Search for the cell housing the specified text and yield its (x, y) center coordinate. 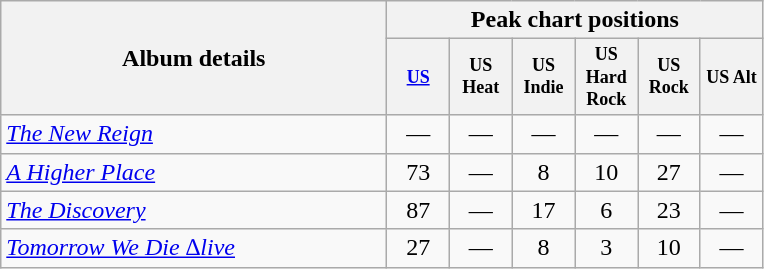
17 (544, 210)
US Heat (480, 77)
US Alt (732, 77)
US Rock (670, 77)
A Higher Place (194, 172)
US (418, 77)
Tomorrow We Die ∆live (194, 248)
23 (670, 210)
US Indie (544, 77)
The New Reign (194, 134)
73 (418, 172)
87 (418, 210)
The Discovery (194, 210)
Peak chart positions (575, 20)
3 (606, 248)
6 (606, 210)
US Hard Rock (606, 77)
Album details (194, 58)
